Detect which cell encompasses the target text, then output its [x, y] center coordinate. 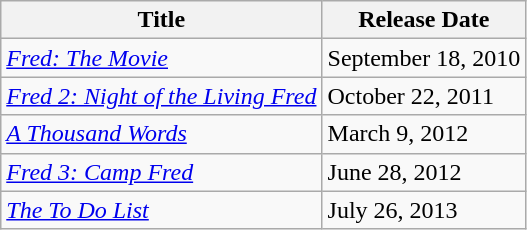
The To Do List [162, 210]
October 22, 2011 [424, 96]
June 28, 2012 [424, 172]
September 18, 2010 [424, 58]
Fred 3: Camp Fred [162, 172]
July 26, 2013 [424, 210]
Release Date [424, 20]
A Thousand Words [162, 134]
Fred: The Movie [162, 58]
March 9, 2012 [424, 134]
Fred 2: Night of the Living Fred [162, 96]
Title [162, 20]
